For the text-containing cell, return its midpoint in [X, Y] coordinate format. 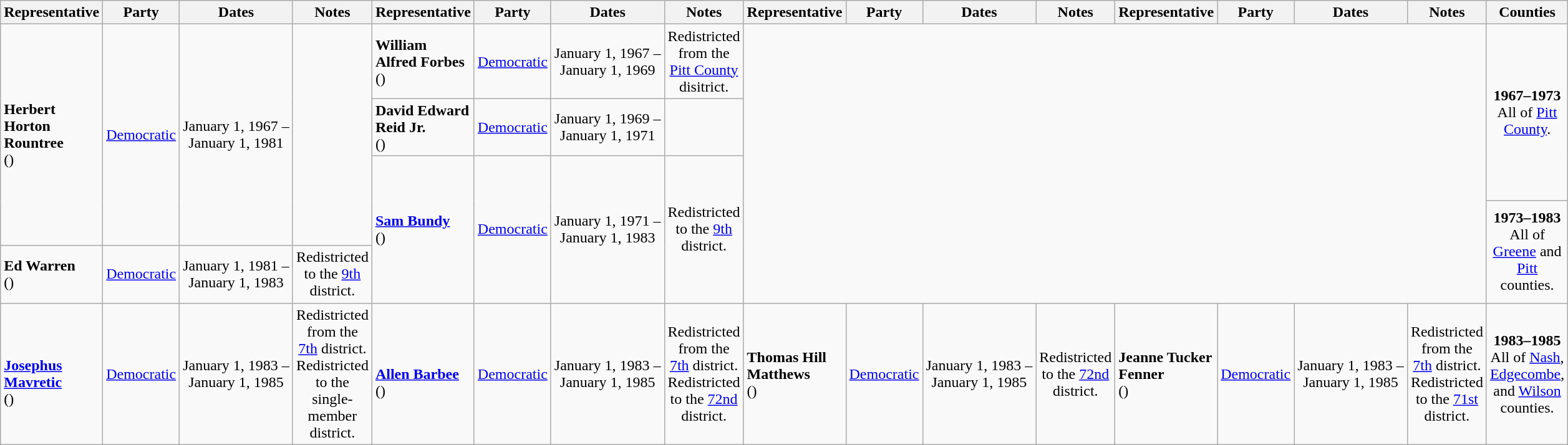
January 1, 1971 – January 1, 1983 [607, 229]
Sam Bundy() [423, 229]
William Alfred Forbes() [423, 61]
Redistricted from the 7th district. Redistricted to the 72nd district. [704, 374]
Counties [1527, 12]
Redistricted from the 7th district. Redistricted to the 71st district. [1447, 374]
Redistricted from the 7th district. Redistricted to the single-member district. [332, 374]
January 1, 1969 – January 1, 1971 [607, 127]
1983–1985 All of Nash, Edgecombe, and Wilson counties. [1527, 374]
1967–1973 All of Pitt County. [1527, 112]
1973–1983 All of Greene and Pitt counties. [1527, 252]
David Edward Reid Jr.() [423, 127]
Herbert Horton Rountree() [52, 135]
Thomas Hill Matthews() [795, 374]
Ed Warren() [52, 274]
Redistricted to the 72nd district. [1075, 374]
Allen Barbee() [423, 374]
Redistricted from the Pitt County disitrict. [704, 61]
January 1, 1967 – January 1, 1969 [607, 61]
January 1, 1967 – January 1, 1981 [236, 135]
Josephus Mavretic() [52, 374]
Jeanne Tucker Fenner() [1166, 374]
January 1, 1981 – January 1, 1983 [236, 274]
